For the text-containing cell, return its midpoint in (x, y) coordinate format. 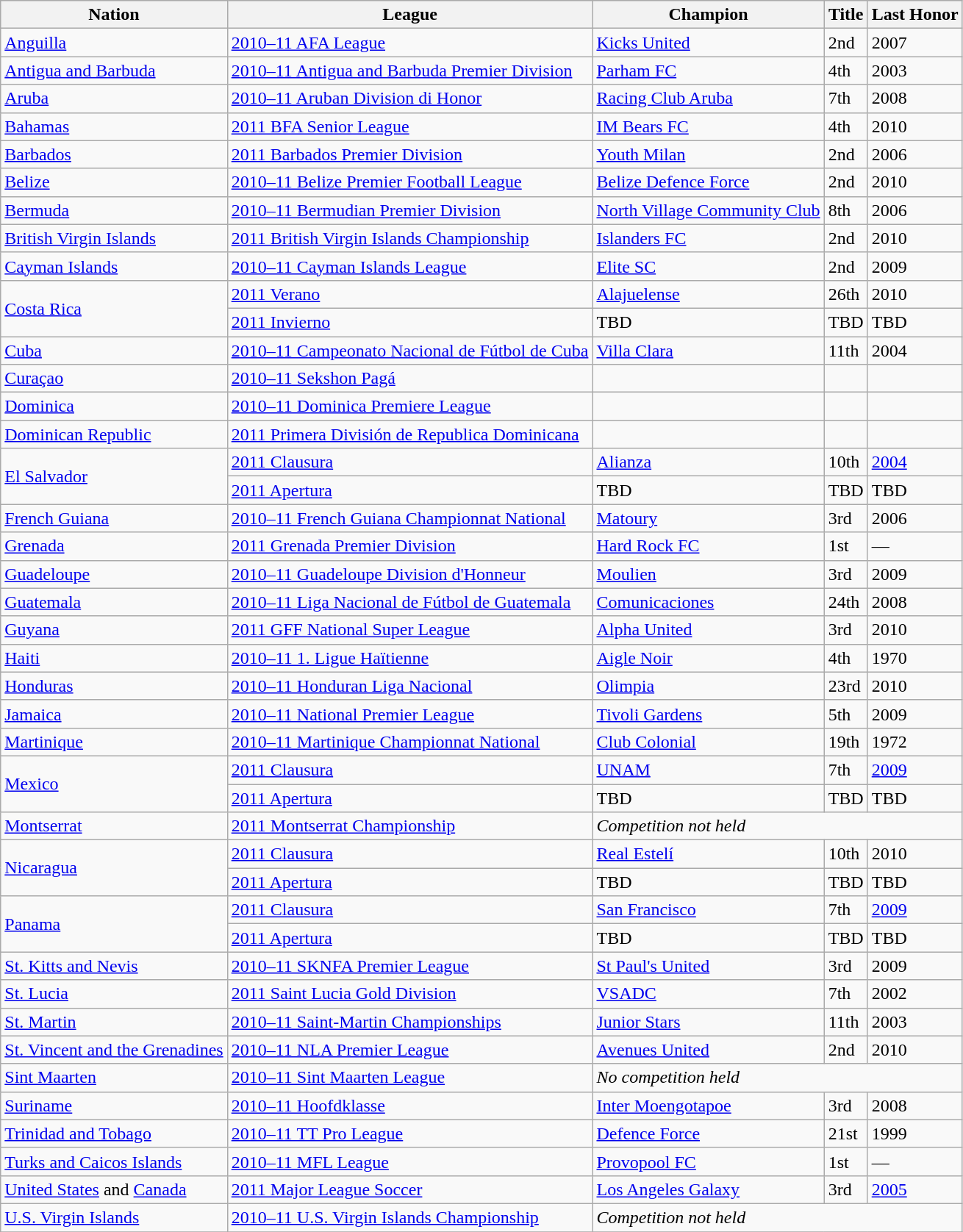
Antigua and Barbuda (114, 71)
VSADC (709, 994)
Avenues United (709, 1050)
Curaçao (114, 379)
Martinique (114, 742)
U.S. Virgin Islands (114, 1217)
2010–11 U.S. Virgin Islands Championship (410, 1217)
Haiti (114, 658)
Last Honor (914, 15)
8th (845, 210)
2010–11 Campeonato Nacional de Fútbol de Cuba (410, 351)
Junior Stars (709, 1022)
2010–11 Sint Maarten League (410, 1078)
2011 BFA Senior League (410, 126)
Bahamas (114, 126)
Dominican Republic (114, 434)
1999 (914, 1133)
Parham FC (709, 71)
Nicaragua (114, 868)
2011 Major League Soccer (410, 1189)
21st (845, 1133)
5th (845, 714)
Alajuelense (709, 294)
2002 (914, 994)
Elite SC (709, 266)
Comunicaciones (709, 602)
Alpha United (709, 630)
French Guiana (114, 518)
Costa Rica (114, 308)
St. Lucia (114, 994)
Mexico (114, 784)
2010–11 Hoofdklasse (410, 1106)
2010–11 Guadeloupe Division d'Honneur (410, 574)
Moulien (709, 574)
2010–11 Saint-Martin Championships (410, 1022)
British Virgin Islands (114, 238)
2011 Verano (410, 294)
2010–11 Belize Premier Football League (410, 182)
San Francisco (709, 910)
El Salvador (114, 476)
St. Vincent and the Grenadines (114, 1050)
26th (845, 294)
St. Kitts and Nevis (114, 966)
Guadeloupe (114, 574)
2011 Montserrat Championship (410, 826)
2010–11 Dominica Premiere League (410, 407)
Real Estelí (709, 854)
2011 Saint Lucia Gold Division (410, 994)
Kicks United (709, 43)
Anguilla (114, 43)
2010–11 Honduran Liga Nacional (410, 686)
IM Bears FC (709, 126)
Tivoli Gardens (709, 714)
Cayman Islands (114, 266)
Matoury (709, 518)
Islanders FC (709, 238)
Sint Maarten (114, 1078)
Cuba (114, 351)
North Village Community Club (709, 210)
Grenada (114, 546)
League (410, 15)
Panama (114, 924)
2005 (914, 1189)
24th (845, 602)
Defence Force (709, 1133)
2010–11 National Premier League (410, 714)
2010–11 Antigua and Barbuda Premier Division (410, 71)
Los Angeles Galaxy (709, 1189)
Racing Club Aruba (709, 99)
Aigle Noir (709, 658)
Guyana (114, 630)
2007 (914, 43)
Champion (709, 15)
Belize (114, 182)
Nation (114, 15)
2010–11 Sekshon Pagá (410, 379)
Title (845, 15)
1970 (914, 658)
Turks and Caicos Islands (114, 1161)
UNAM (709, 770)
Alianza (709, 462)
2010–11 SKNFA Premier League (410, 966)
Villa Clara (709, 351)
Guatemala (114, 602)
2010–11 Cayman Islands League (410, 266)
Aruba (114, 99)
2011 Primera División de Republica Dominicana (410, 434)
Barbados (114, 154)
2011 British Virgin Islands Championship (410, 238)
2010–11 MFL League (410, 1161)
2010–11 TT Pro League (410, 1133)
2010–11 Bermudian Premier Division (410, 210)
Suriname (114, 1106)
Jamaica (114, 714)
Belize Defence Force (709, 182)
Olimpia (709, 686)
Youth Milan (709, 154)
Bermuda (114, 210)
Hard Rock FC (709, 546)
1972 (914, 742)
2011 Grenada Premier Division (410, 546)
2011 GFF National Super League (410, 630)
19th (845, 742)
2010–11 Liga Nacional de Fútbol de Guatemala (410, 602)
Trinidad and Tobago (114, 1133)
Provopool FC (709, 1161)
St Paul's United (709, 966)
2010–11 AFA League (410, 43)
2010–11 1. Ligue Haïtienne (410, 658)
23rd (845, 686)
Club Colonial (709, 742)
2010–11 NLA Premier League (410, 1050)
2010–11 French Guiana Championnat National (410, 518)
United States and Canada (114, 1189)
St. Martin (114, 1022)
2011 Barbados Premier Division (410, 154)
Honduras (114, 686)
Montserrat (114, 826)
2010–11 Martinique Championnat National (410, 742)
Dominica (114, 407)
Inter Moengotapoe (709, 1106)
No competition held (778, 1078)
2010–11 Aruban Division di Honor (410, 99)
2011 Invierno (410, 322)
